Return [x, y] of the center of cell containing provided text 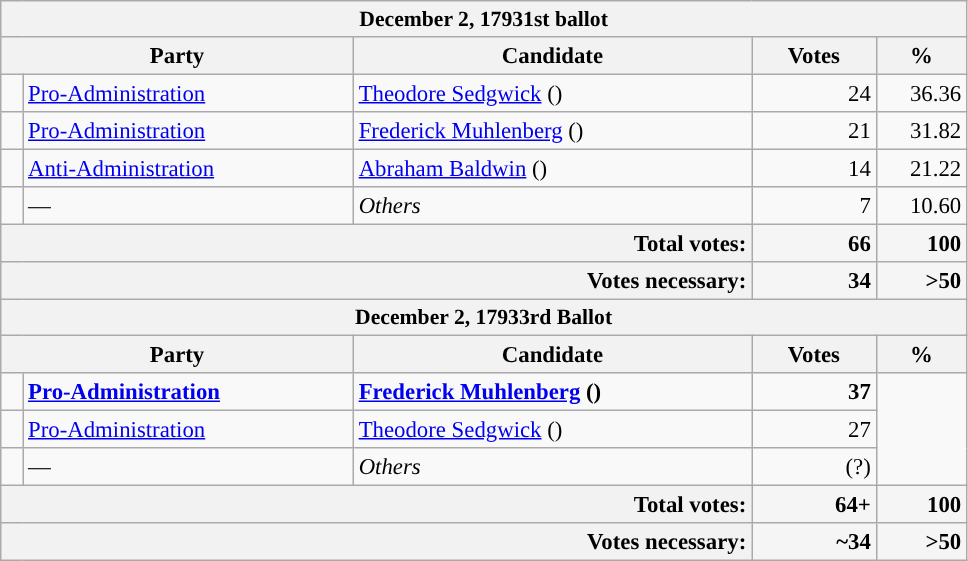
21.22 [921, 168]
34 [814, 281]
64+ [814, 505]
24 [814, 93]
10.60 [921, 206]
36.36 [921, 93]
37 [814, 392]
14 [814, 168]
21 [814, 131]
(?) [814, 467]
December 2, 17933rd Ballot [484, 318]
Abraham Baldwin () [552, 168]
December 2, 17931st ballot [484, 19]
7 [814, 206]
31.82 [921, 131]
66 [814, 244]
Anti-Administration [188, 168]
~34 [814, 542]
27 [814, 430]
